Return [x, y] of the center of cell containing provided text 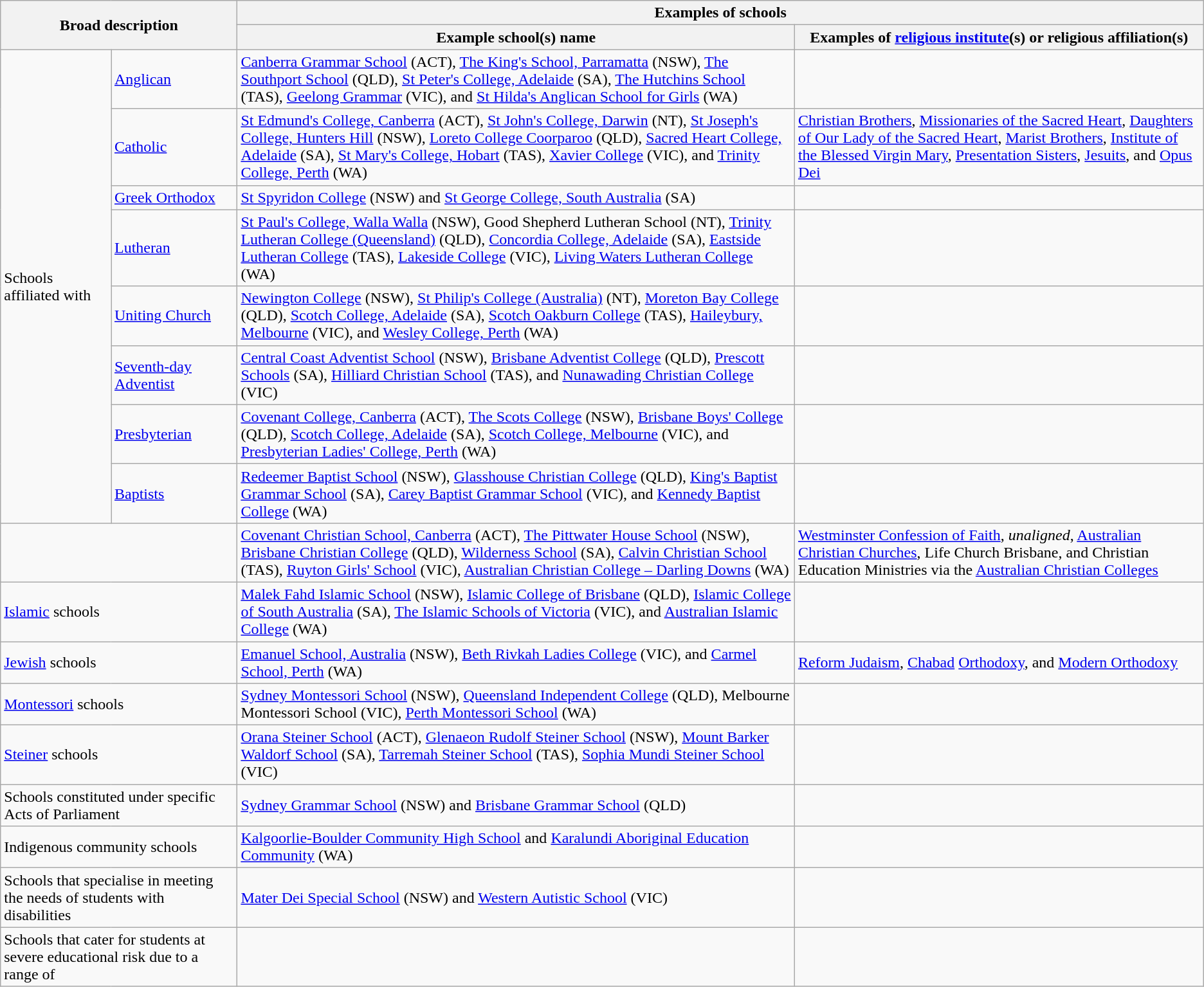
Schools that specialise in meeting the needs of students with disabilities [119, 898]
Kalgoorlie-Boulder Community High School and Karalundi Aboriginal Education Community (WA) [516, 847]
Mater Dei Special School (NSW) and Western Autistic School (VIC) [516, 898]
Islamic schools [119, 611]
Montessori schools [119, 705]
Sydney Montessori School (NSW), Queensland Independent College (QLD), Melbourne Montessori School (VIC), Perth Montessori School (WA) [516, 705]
Jewish schools [119, 662]
Schools constituted under specificActs of Parliament [119, 805]
Sydney Grammar School (NSW) and Brisbane Grammar School (QLD) [516, 805]
Examples of schools [720, 13]
Emanuel School, Australia (NSW), Beth Rivkah Ladies College (VIC), and Carmel School, Perth (WA) [516, 662]
Uniting Church [174, 316]
St Spyridon College (NSW) and St George College, South Australia (SA) [516, 197]
Broad description [119, 25]
Baptists [174, 493]
Catholic [174, 147]
Steiner schools [119, 755]
Lutheran [174, 248]
Anglican [174, 79]
Reform Judaism, Chabad Orthodoxy, and Modern Orthodoxy [999, 662]
Indigenous community schools [119, 847]
Example school(s) name [516, 37]
Schools that cater for students at severe educational risk due to a range of [119, 957]
Presbyterian [174, 434]
Seventh-day Adventist [174, 375]
Schools affiliated with [56, 286]
Greek Orthodox [174, 197]
Examples of religious institute(s) or religious affiliation(s) [999, 37]
